Provide the (x, y) coordinate of the cell's center where the given text is located.  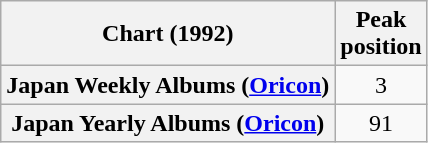
Japan Weekly Albums (Oricon) (168, 85)
Peakposition (381, 34)
91 (381, 123)
3 (381, 85)
Chart (1992) (168, 34)
Japan Yearly Albums (Oricon) (168, 123)
